Find where the given text appears and provide that cell's center as [x, y] coordinate. 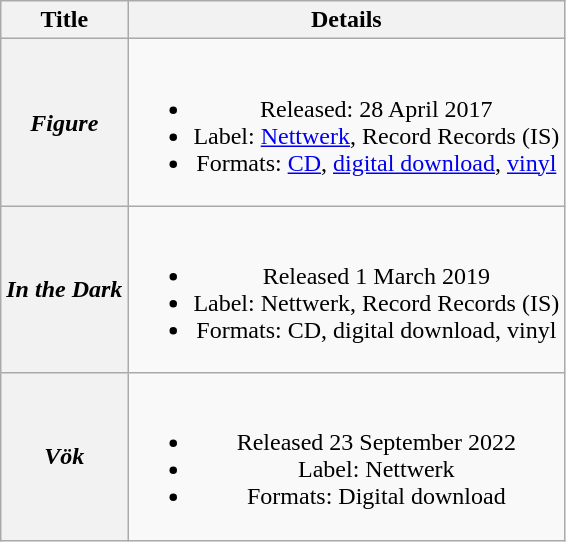
Vök [64, 456]
Figure [64, 122]
Details [346, 20]
Title [64, 20]
Released 1 March 2019Label: Nettwerk, Record Records (IS)Formats: CD, digital download, vinyl [346, 290]
Released 23 September 2022Label: NettwerkFormats: Digital download [346, 456]
Released: 28 April 2017Label: Nettwerk, Record Records (IS)Formats: CD, digital download, vinyl [346, 122]
In the Dark [64, 290]
